Output the (X, Y) coordinate of the center of the cell containing the given text.  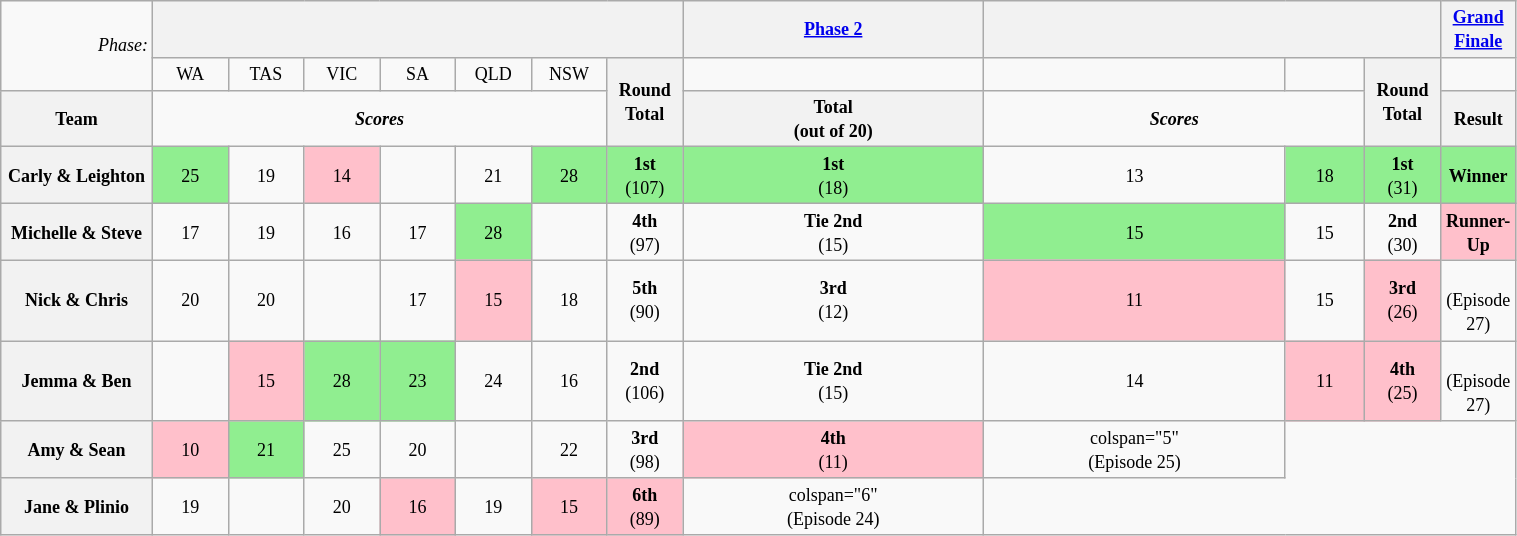
SA (418, 74)
3rd(98) (645, 450)
2nd(30) (1403, 232)
1st(107) (645, 176)
Grand Finale (1478, 30)
QLD (493, 74)
Winner (1478, 176)
Amy & Sean (77, 450)
Runner-Up (1478, 232)
1st(18) (834, 176)
Michelle & Steve (77, 232)
Team (77, 118)
4th(11) (834, 450)
TAS (266, 74)
Phase: (77, 46)
3rd(12) (834, 300)
10 (190, 450)
24 (493, 382)
4th(97) (645, 232)
4th(25) (1403, 382)
1st(31) (1403, 176)
23 (418, 382)
NSW (569, 74)
Carly & Leighton (77, 176)
13 (1134, 176)
5th(90) (645, 300)
Jane & Plinio (77, 506)
2nd(106) (645, 382)
WA (190, 74)
6th(89) (645, 506)
Jemma & Ben (77, 382)
colspan="6" (Episode 24) (834, 506)
Nick & Chris (77, 300)
colspan="5" (Episode 25) (1134, 450)
3rd(26) (1403, 300)
Total(out of 20) (834, 118)
22 (569, 450)
VIC (342, 74)
Result (1478, 118)
Phase 2 (834, 30)
